Locate the cell with the specified text and output its [x, y] center coordinate. 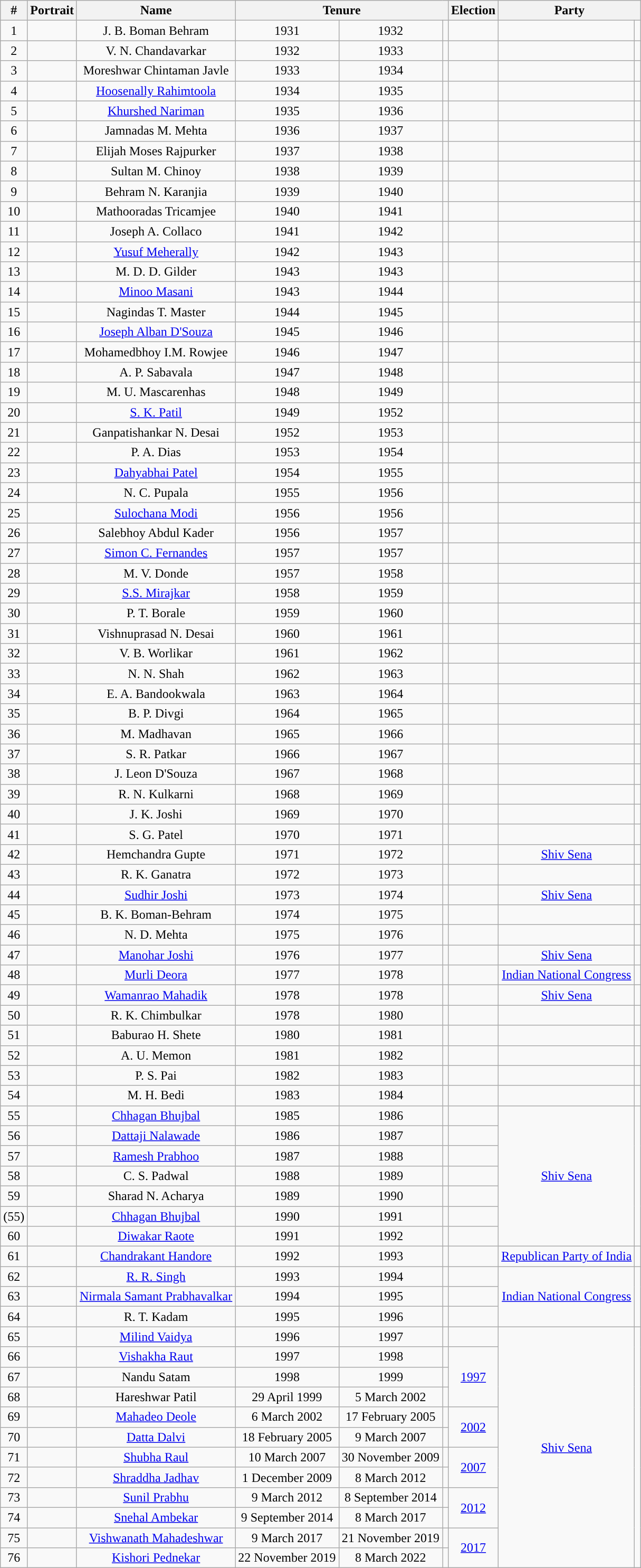
26 [14, 533]
10 [14, 211]
70 [14, 1437]
Election [474, 11]
M. V. Donde [156, 573]
B. P. Divgi [156, 714]
C. S. Padwal [156, 1176]
46 [14, 935]
63 [14, 1297]
R. N. Kulkarni [156, 794]
1 December 2009 [287, 1477]
5 [14, 111]
40 [14, 814]
5 March 2002 [390, 1397]
33 [14, 674]
8 March 2022 [390, 1558]
R. R. Singh [156, 1277]
Sunil Prabhu [156, 1497]
66 [14, 1357]
Behram N. Karanjia [156, 191]
1931 [287, 31]
Salebhoy Abdul Kader [156, 533]
31 [14, 634]
Joseph Alban D'Souza [156, 332]
9 September 2014 [287, 1517]
Tenure [342, 11]
29 April 1999 [287, 1397]
60 [14, 1236]
9 March 2012 [287, 1497]
Sharad N. Acharya [156, 1196]
Ganpatishankar N. Desai [156, 432]
Nandu Satam [156, 1377]
Sulochana Modi [156, 513]
13 [14, 272]
62 [14, 1277]
59 [14, 1196]
30 [14, 613]
2002 [474, 1427]
Manohar Joshi [156, 955]
M. H. Bedi [156, 1095]
E. A. Bandookwala [156, 694]
75 [14, 1538]
2007 [474, 1467]
A. U. Memon [156, 1055]
8 [14, 171]
11 [14, 231]
49 [14, 995]
Ramesh Prabhoo [156, 1156]
Elijah Moses Rajpurker [156, 151]
Chandrakant Handore [156, 1257]
A. P. Sabavala [156, 372]
Nirmala Samant Prabhavalkar [156, 1297]
Simon C. Fernandes [156, 553]
55 [14, 1116]
3 [14, 71]
24 [14, 493]
R. K. Ganatra [156, 874]
J. K. Joshi [156, 814]
72 [14, 1477]
Party [570, 11]
1999 [390, 1377]
V. N. Chandavarkar [156, 51]
21 November 2019 [390, 1538]
1985 [287, 1116]
Sultan M. Chinoy [156, 171]
Yusuf Meherally [156, 252]
30 November 2009 [390, 1457]
Mohamedbhoy I.M. Rowjee [156, 352]
57 [14, 1156]
20 [14, 412]
Vishnuprasad N. Desai [156, 634]
8 March 2017 [390, 1517]
Milind Vaidya [156, 1337]
74 [14, 1517]
53 [14, 1075]
21 [14, 432]
34 [14, 694]
6 March 2002 [287, 1417]
71 [14, 1457]
P. A. Dias [156, 452]
42 [14, 854]
2017 [474, 1548]
14 [14, 292]
68 [14, 1397]
M. D. D. Gilder [156, 272]
73 [14, 1497]
18 [14, 372]
37 [14, 754]
Shubha Raul [156, 1457]
Hemchandra Gupte [156, 854]
Diwakar Raote [156, 1236]
S. K. Patil [156, 412]
65 [14, 1337]
29 [14, 593]
47 [14, 955]
22 [14, 452]
Name [156, 11]
27 [14, 553]
Murli Deora [156, 975]
Shraddha Jadhav [156, 1477]
Mahadeo Deole [156, 1417]
36 [14, 734]
S.S. Mirajkar [156, 593]
R. T. Kadam [156, 1317]
Hareshwar Patil [156, 1397]
Minoo Masani [156, 292]
18 February 2005 [287, 1437]
Joseph A. Collaco [156, 231]
1984 [390, 1095]
P. T. Borale [156, 613]
56 [14, 1136]
39 [14, 794]
9 March 2007 [390, 1437]
Dattaji Nalawade [156, 1136]
Datta Dalvi [156, 1437]
1 [14, 31]
Kishori Pednekar [156, 1558]
2 [14, 51]
B. K. Boman-Behram [156, 915]
4 [14, 91]
# [14, 11]
10 March 2007 [287, 1457]
P. S. Pai [156, 1075]
50 [14, 1015]
48 [14, 975]
Wamanrao Mahadik [156, 995]
22 November 2019 [287, 1558]
Jamnadas M. Mehta [156, 131]
16 [14, 332]
S. R. Patkar [156, 754]
52 [14, 1055]
Khurshed Nariman [156, 111]
7 [14, 151]
44 [14, 895]
61 [14, 1257]
9 March 2017 [287, 1538]
N. D. Mehta [156, 935]
54 [14, 1095]
Portrait [52, 11]
Mathooradas Tricamjee [156, 211]
35 [14, 714]
19 [14, 392]
Sudhir Joshi [156, 895]
64 [14, 1317]
58 [14, 1176]
28 [14, 573]
S. G. Patel [156, 834]
Baburao H. Shete [156, 1035]
67 [14, 1377]
M. Madhavan [156, 734]
41 [14, 834]
15 [14, 312]
17 February 2005 [390, 1417]
N. N. Shah [156, 674]
45 [14, 915]
8 March 2012 [390, 1477]
8 September 2014 [390, 1497]
J. B. Boman Behram [156, 31]
Vishakha Raut [156, 1357]
2012 [474, 1507]
6 [14, 131]
76 [14, 1558]
25 [14, 513]
Hoosenally Rahimtoola [156, 91]
69 [14, 1417]
M. U. Mascarenhas [156, 392]
32 [14, 654]
Nagindas T. Master [156, 312]
23 [14, 473]
17 [14, 352]
38 [14, 774]
(55) [14, 1216]
Snehal Ambekar [156, 1517]
J. Leon D'Souza [156, 774]
9 [14, 191]
N. C. Pupala [156, 493]
Moreshwar Chintaman Javle [156, 71]
Dahyabhai Patel [156, 473]
12 [14, 252]
43 [14, 874]
Republican Party of India [567, 1257]
51 [14, 1035]
V. B. Worlikar [156, 654]
Vishwanath Mahadeshwar [156, 1538]
R. K. Chimbulkar [156, 1015]
